Scan for the cell matching the given text and deliver its [X, Y] coordinate at center. 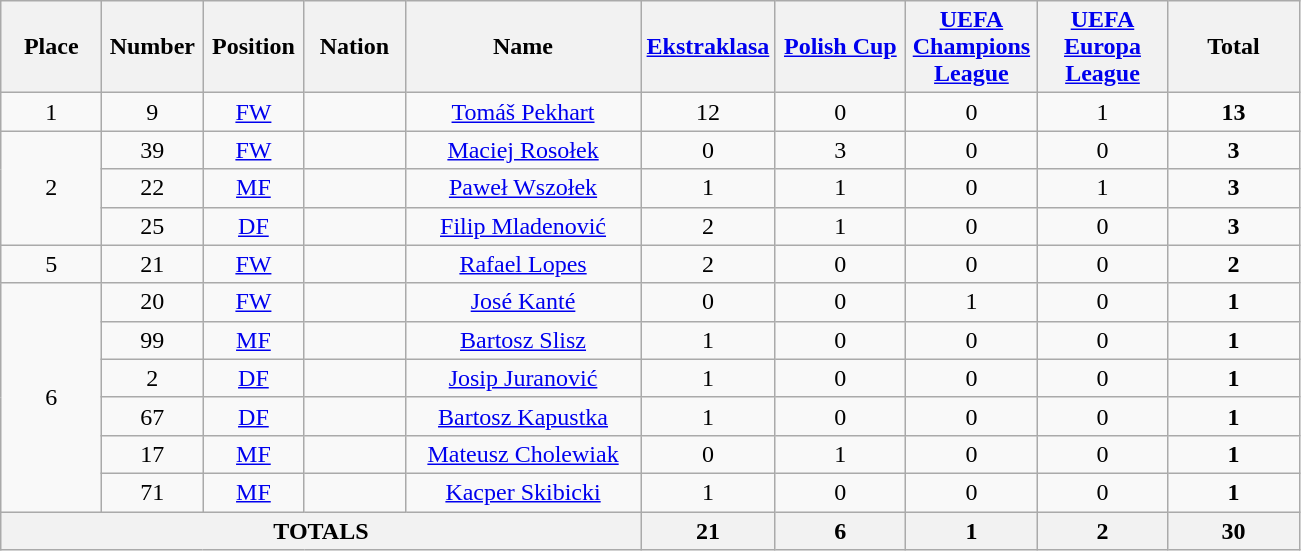
TOTALS [321, 531]
Ekstraklasa [708, 47]
Place [52, 47]
Paweł Wszołek [523, 188]
67 [152, 416]
Polish Cup [840, 47]
Kacper Skibicki [523, 492]
Total [1234, 47]
12 [708, 112]
Mateusz Cholewiak [523, 454]
Position [254, 47]
Rafael Lopes [523, 264]
Maciej Rosołek [523, 150]
17 [152, 454]
Josip Juranović [523, 378]
25 [152, 226]
Nation [354, 47]
99 [152, 340]
30 [1234, 531]
Number [152, 47]
22 [152, 188]
Bartosz Kapustka [523, 416]
Name [523, 47]
UEFA Europa League [1102, 47]
71 [152, 492]
9 [152, 112]
Filip Mladenović [523, 226]
UEFA Champions League [972, 47]
5 [52, 264]
20 [152, 302]
José Kanté [523, 302]
39 [152, 150]
13 [1234, 112]
Bartosz Slisz [523, 340]
Tomáš Pekhart [523, 112]
